Provide the [X, Y] coordinate of the cell's center where the given text is located.  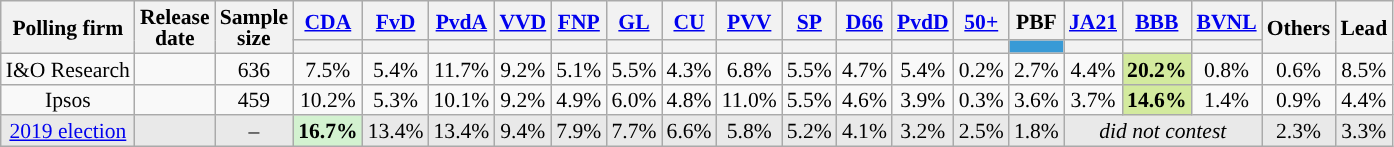
7.9% [578, 132]
5.3% [396, 100]
5.1% [578, 68]
0.3% [982, 100]
6.6% [690, 132]
11.0% [750, 100]
PVV [750, 20]
0.6% [1299, 68]
JA21 [1093, 20]
5.2% [810, 132]
4.9% [578, 100]
459 [254, 100]
2.7% [1036, 68]
Samplesize [254, 27]
3.3% [1364, 132]
0.2% [982, 68]
5.8% [750, 132]
3.7% [1093, 100]
7.5% [328, 68]
50+ [982, 20]
4.6% [864, 100]
4.8% [690, 100]
– [254, 132]
1.8% [1036, 132]
did not contest [1163, 132]
CDA [328, 20]
Ipsos [68, 100]
9.4% [522, 132]
3.2% [923, 132]
Releasedate [175, 27]
Lead [1364, 27]
16.7% [328, 132]
2019 election [68, 132]
636 [254, 68]
2.5% [982, 132]
PBF [1036, 20]
3.6% [1036, 100]
SP [810, 20]
14.6% [1156, 100]
GL [634, 20]
4.3% [690, 68]
CU [690, 20]
6.0% [634, 100]
0.9% [1299, 100]
6.8% [750, 68]
8.5% [1364, 68]
11.7% [461, 68]
1.4% [1227, 100]
FNP [578, 20]
BBB [1156, 20]
PvdD [923, 20]
4.1% [864, 132]
I&O Research [68, 68]
D66 [864, 20]
FvD [396, 20]
Polling firm [68, 27]
3.9% [923, 100]
7.7% [634, 132]
0.8% [1227, 68]
BVNL [1227, 20]
2.3% [1299, 132]
10.2% [328, 100]
Others [1299, 27]
PvdA [461, 20]
VVD [522, 20]
20.2% [1156, 68]
4.7% [864, 68]
10.1% [461, 100]
